From the cell containing the given text, extract its center point as [x, y] coordinate. 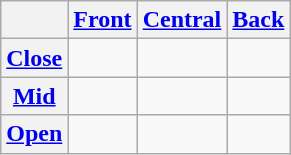
Back [258, 20]
Front [102, 20]
Mid [34, 96]
Close [34, 58]
Central [182, 20]
Open [34, 134]
